Locate the cell with the specified text and output its [x, y] center coordinate. 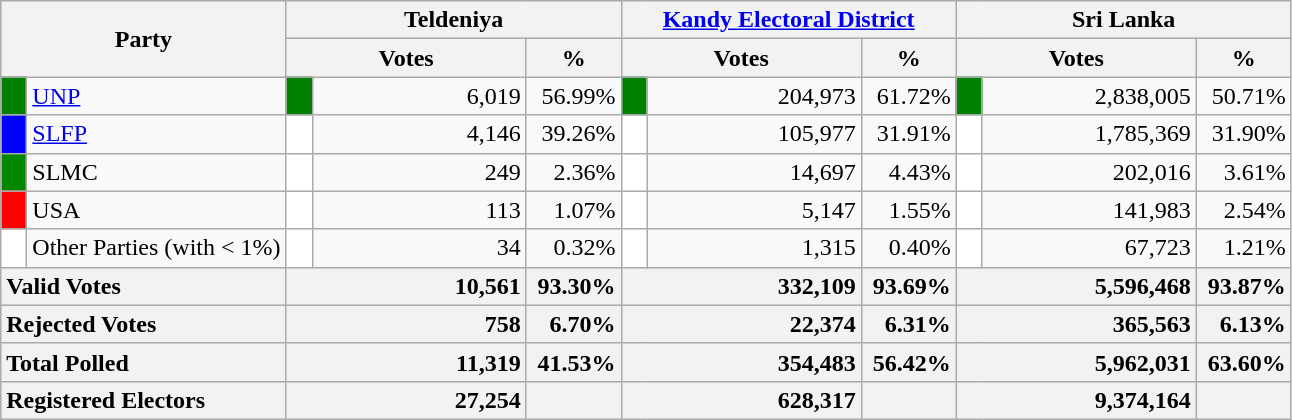
10,561 [406, 286]
31.90% [1244, 134]
22,374 [741, 324]
USA [156, 210]
204,973 [754, 96]
14,697 [754, 172]
27,254 [406, 400]
93.30% [574, 286]
0.32% [574, 248]
63.60% [1244, 362]
1,785,369 [1089, 134]
113 [419, 210]
249 [419, 172]
1,315 [754, 248]
1.21% [1244, 248]
50.71% [1244, 96]
UNP [156, 96]
5,147 [754, 210]
41.53% [574, 362]
11,319 [406, 362]
6.70% [574, 324]
628,317 [741, 400]
3.61% [1244, 172]
Other Parties (with < 1%) [156, 248]
5,962,031 [1076, 362]
Sri Lanka [1124, 20]
Teldeniya [454, 20]
202,016 [1089, 172]
Valid Votes [144, 286]
Rejected Votes [144, 324]
6.13% [1244, 324]
93.69% [908, 286]
1.07% [574, 210]
332,109 [741, 286]
6,019 [419, 96]
31.91% [908, 134]
39.26% [574, 134]
56.99% [574, 96]
4.43% [908, 172]
4,146 [419, 134]
93.87% [1244, 286]
34 [419, 248]
2,838,005 [1089, 96]
1.55% [908, 210]
105,977 [754, 134]
6.31% [908, 324]
Registered Electors [144, 400]
SLMC [156, 172]
365,563 [1076, 324]
2.36% [574, 172]
141,983 [1089, 210]
Kandy Electoral District [788, 20]
354,483 [741, 362]
9,374,164 [1076, 400]
Party [144, 39]
Total Polled [144, 362]
67,723 [1089, 248]
5,596,468 [1076, 286]
61.72% [908, 96]
56.42% [908, 362]
0.40% [908, 248]
758 [406, 324]
SLFP [156, 134]
2.54% [1244, 210]
